Extract the (X, Y) coordinate from the center of the cell holding the provided text.  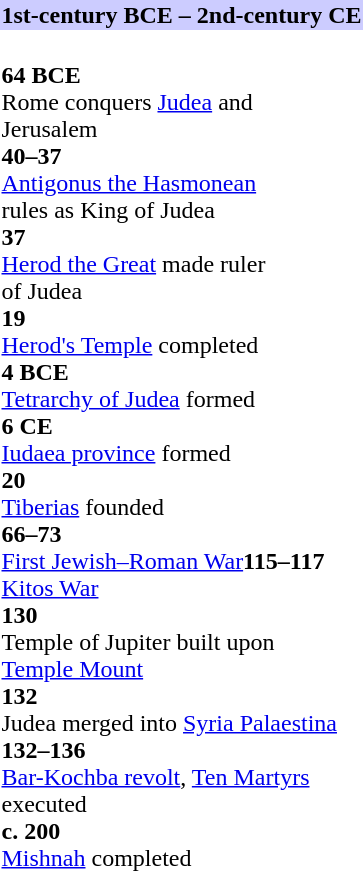
1st-century BCE – 2nd-century CE (182, 15)
